Pinpoint the cell where the given text exists, returning its (x, y) midpoint coordinate. 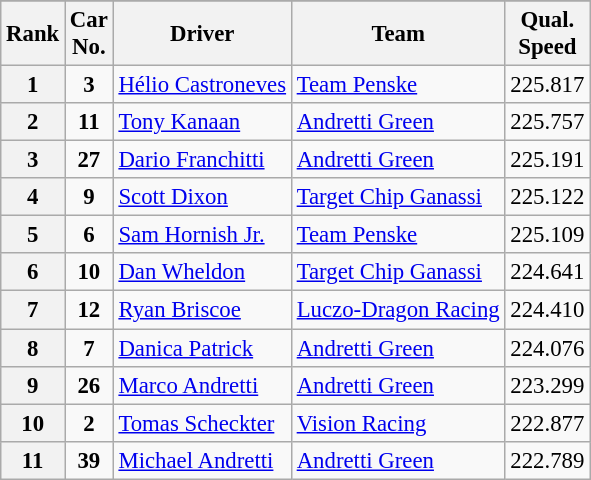
1 (33, 85)
225.817 (548, 85)
222.789 (548, 460)
5 (33, 235)
39 (90, 460)
Vision Racing (398, 423)
Sam Hornish Jr. (202, 235)
Hélio Castroneves (202, 85)
Luczo-Dragon Racing (398, 310)
Michael Andretti (202, 460)
223.299 (548, 385)
27 (90, 160)
224.076 (548, 348)
225.109 (548, 235)
CarNo. (90, 34)
Rank (33, 34)
Danica Patrick (202, 348)
8 (33, 348)
Ryan Briscoe (202, 310)
Dario Franchitti (202, 160)
Qual.Speed (548, 34)
225.191 (548, 160)
225.122 (548, 197)
Driver (202, 34)
Team (398, 34)
Tomas Scheckter (202, 423)
225.757 (548, 122)
12 (90, 310)
Scott Dixon (202, 197)
4 (33, 197)
222.877 (548, 423)
Dan Wheldon (202, 273)
224.641 (548, 273)
Marco Andretti (202, 385)
224.410 (548, 310)
26 (90, 385)
Tony Kanaan (202, 122)
